Return the (x, y) coordinate for the center point of the cell that contains the specified text.  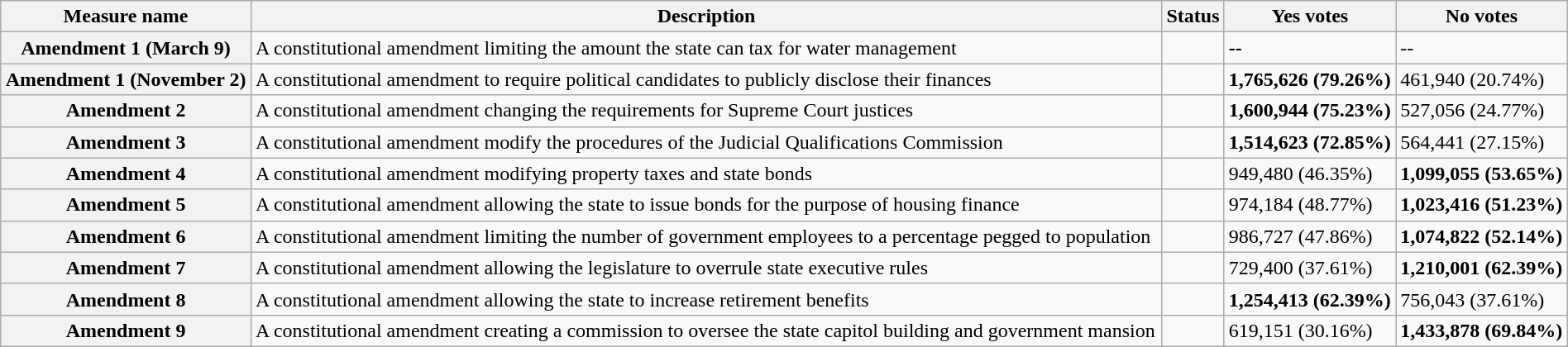
A constitutional amendment limiting the number of government employees to a percentage pegged to population (706, 236)
Amendment 6 (126, 236)
1,074,822 (52.14%) (1482, 236)
1,099,055 (53.65%) (1482, 173)
1,600,944 (75.23%) (1310, 111)
1,254,413 (62.39%) (1310, 299)
A constitutional amendment to require political candidates to publicly disclose their finances (706, 79)
Amendment 8 (126, 299)
Amendment 4 (126, 173)
Description (706, 17)
A constitutional amendment modifying property taxes and state bonds (706, 173)
A constitutional amendment modify the procedures of the Judicial Qualifications Commission (706, 142)
Amendment 9 (126, 330)
Yes votes (1310, 17)
Status (1193, 17)
986,727 (47.86%) (1310, 236)
1,514,623 (72.85%) (1310, 142)
564,441 (27.15%) (1482, 142)
1,023,416 (51.23%) (1482, 205)
Amendment 7 (126, 268)
756,043 (37.61%) (1482, 299)
A constitutional amendment allowing the state to issue bonds for the purpose of housing finance (706, 205)
Amendment 2 (126, 111)
1,210,001 (62.39%) (1482, 268)
A constitutional amendment changing the requirements for Supreme Court justices (706, 111)
527,056 (24.77%) (1482, 111)
Amendment 3 (126, 142)
949,480 (46.35%) (1310, 173)
974,184 (48.77%) (1310, 205)
Measure name (126, 17)
No votes (1482, 17)
619,151 (30.16%) (1310, 330)
A constitutional amendment allowing the state to increase retirement benefits (706, 299)
A constitutional amendment creating a commission to oversee the state capitol building and government mansion (706, 330)
Amendment 5 (126, 205)
1,765,626 (79.26%) (1310, 79)
A constitutional amendment limiting the amount the state can tax for water management (706, 48)
Amendment 1 (November 2) (126, 79)
A constitutional amendment allowing the legislature to overrule state executive rules (706, 268)
1,433,878 (69.84%) (1482, 330)
461,940 (20.74%) (1482, 79)
729,400 (37.61%) (1310, 268)
Amendment 1 (March 9) (126, 48)
